Locate the cell with the specified text and output its [x, y] center coordinate. 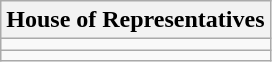
House of Representatives [136, 20]
